From the cell containing the given text, extract its center point as [X, Y] coordinate. 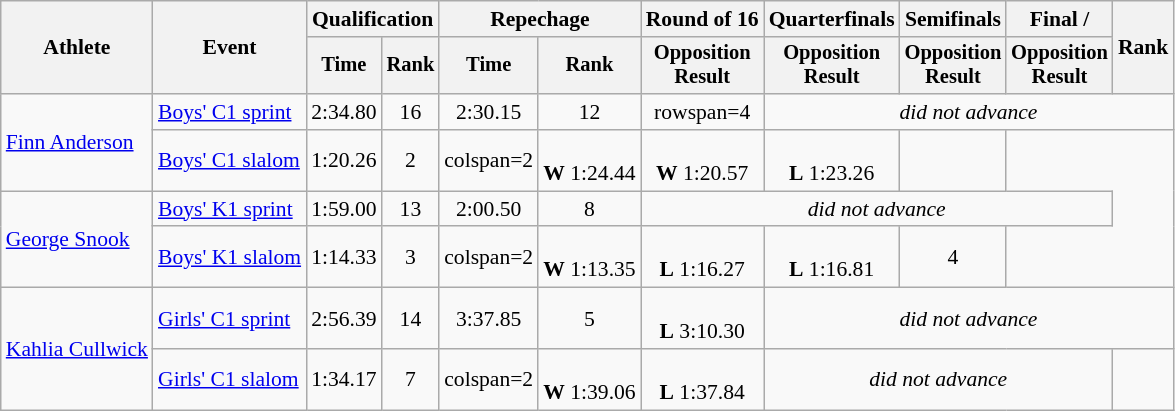
Boys' K1 sprint [230, 209]
Kahlia Cullwick [77, 349]
13 [411, 209]
Qualification [372, 19]
2:56.39 [344, 318]
W 1:20.57 [702, 160]
Athlete [77, 48]
W 1:39.06 [589, 380]
14 [411, 318]
1:14.33 [344, 258]
7 [411, 380]
Round of 16 [702, 19]
Boys' C1 sprint [230, 112]
Boys' C1 slalom [230, 160]
16 [411, 112]
L 1:16.27 [702, 258]
rowspan=4 [702, 112]
8 [589, 209]
3:37.85 [488, 318]
W 1:13.35 [589, 258]
5 [589, 318]
L 1:16.81 [832, 258]
Event [230, 48]
2 [411, 160]
L 3:10.30 [702, 318]
1:34.17 [344, 380]
Semifinals [954, 19]
Repechage [540, 19]
Final / [1060, 19]
Finn Anderson [77, 142]
L 1:37.84 [702, 380]
1:20.26 [344, 160]
1:59.00 [344, 209]
L 1:23.26 [832, 160]
Girls' C1 slalom [230, 380]
3 [411, 258]
Quarterfinals [832, 19]
George Snook [77, 240]
Girls' C1 sprint [230, 318]
2:00.50 [488, 209]
Boys' K1 slalom [230, 258]
2:34.80 [344, 112]
4 [954, 258]
W 1:24.44 [589, 160]
2:30.15 [488, 112]
12 [589, 112]
